Search for the cell housing the specified text and yield its (x, y) center coordinate. 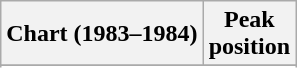
Chart (1983–1984) (102, 34)
Peakposition (249, 34)
